Detect which cell encompasses the target text, then output its (X, Y) center coordinate. 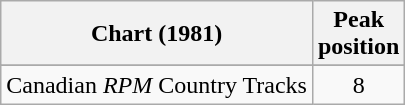
Peakposition (358, 34)
Canadian RPM Country Tracks (157, 85)
Chart (1981) (157, 34)
8 (358, 85)
